Pinpoint the cell where the given text exists, returning its (x, y) midpoint coordinate. 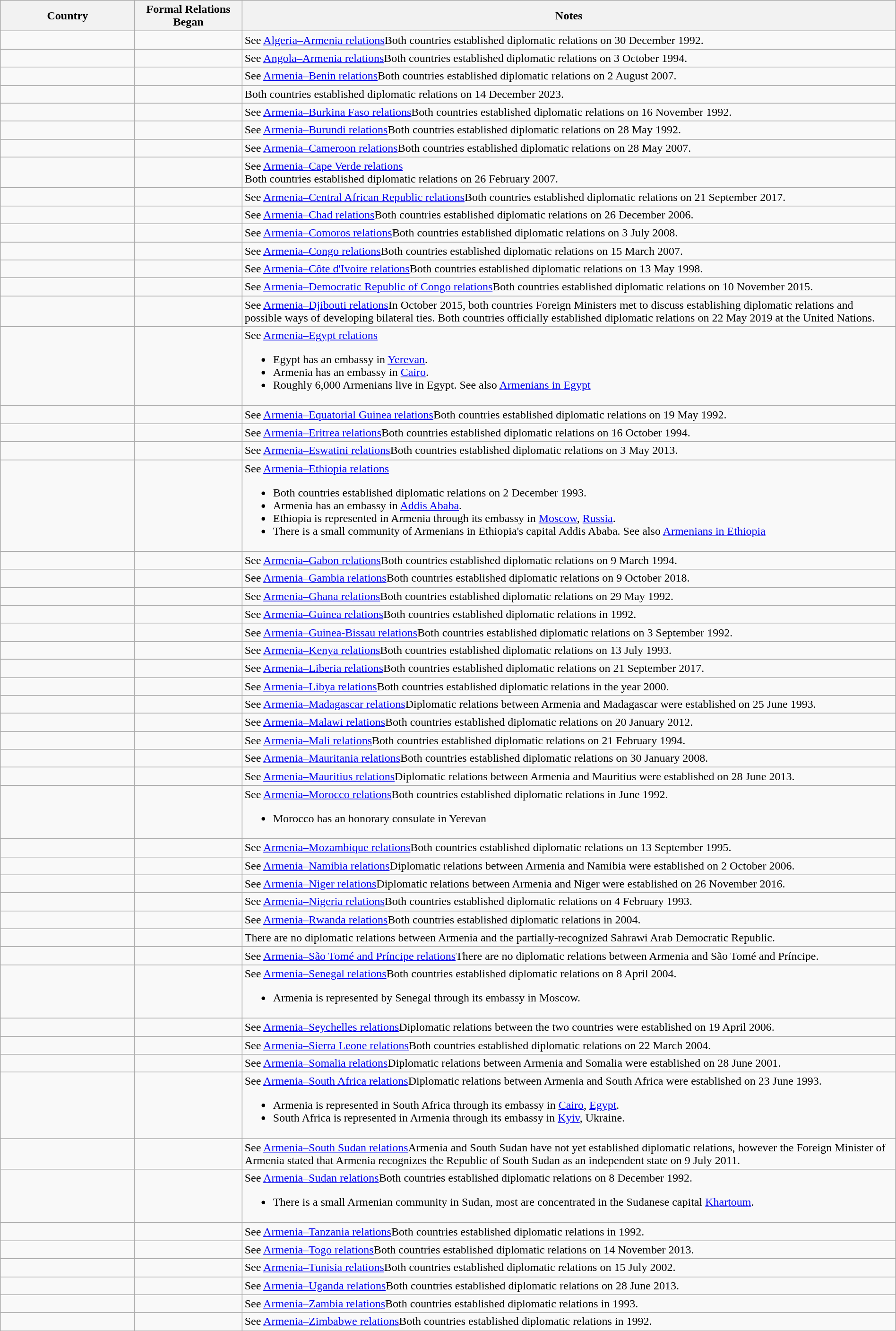
See Angola–Armenia relationsBoth countries established diplomatic relations on 3 October 1994. (569, 58)
See Armenia–Guinea relationsBoth countries established diplomatic relations in 1992. (569, 614)
See Armenia–Mali relationsBoth countries established diplomatic relations on 21 February 1994. (569, 740)
See Armenia–Equatorial Guinea relationsBoth countries established diplomatic relations on 19 May 1992. (569, 415)
See Armenia–Togo relationsBoth countries established diplomatic relations on 14 November 2013. (569, 1250)
See Armenia–Libya relationsBoth countries established diplomatic relations in the year 2000. (569, 686)
See Armenia–Comoros relationsBoth countries established diplomatic relations on 3 July 2008. (569, 233)
See Armenia–Congo relationsBoth countries established diplomatic relations on 15 March 2007. (569, 251)
See Armenia–Malawi relationsBoth countries established diplomatic relations on 20 January 2012. (569, 722)
See Armenia–Zimbabwe relationsBoth countries established diplomatic relations in 1992. (569, 1322)
See Armenia–Mozambique relationsBoth countries established diplomatic relations on 13 September 1995. (569, 848)
See Armenia–Chad relationsBoth countries established diplomatic relations on 26 December 2006. (569, 215)
See Armenia–Somalia relationsDiplomatic relations between Armenia and Somalia were established on 28 June 2001. (569, 1063)
See Armenia–Ghana relationsBoth countries established diplomatic relations on 29 May 1992. (569, 596)
See Armenia–Niger relationsDiplomatic relations between Armenia and Niger were established on 26 November 2016. (569, 884)
See Armenia–Zambia relationsBoth countries established diplomatic relations in 1993. (569, 1304)
See Armenia–Benin relationsBoth countries established diplomatic relations on 2 August 2007. (569, 76)
See Armenia–Central African Republic relationsBoth countries established diplomatic relations on 21 September 2017. (569, 197)
See Armenia–Uganda relationsBoth countries established diplomatic relations on 28 June 2013. (569, 1286)
See Armenia–Seychelles relationsDiplomatic relations between the two countries were established on 19 April 2006. (569, 1027)
See Armenia–São Tomé and Príncipe relationsThere are no diplomatic relations between Armenia and São Tomé and Príncipe. (569, 956)
See Armenia–Mauritania relationsBoth countries established diplomatic relations on 30 January 2008. (569, 758)
See Armenia–Madagascar relationsDiplomatic relations between Armenia and Madagascar were established on 25 June 1993. (569, 705)
See Armenia–Nigeria relationsBoth countries established diplomatic relations on 4 February 1993. (569, 902)
See Armenia–Democratic Republic of Congo relationsBoth countries established diplomatic relations on 10 November 2015. (569, 287)
See Armenia–Eswatini relationsBoth countries established diplomatic relations on 3 May 2013. (569, 451)
See Armenia–Guinea-Bissau relationsBoth countries established diplomatic relations on 3 September 1992. (569, 632)
See Armenia–Cape Verde relationsBoth countries established diplomatic relations on 26 February 2007. (569, 172)
See Armenia–Burundi relationsBoth countries established diplomatic relations on 28 May 1992. (569, 130)
See Armenia–Liberia relationsBoth countries established diplomatic relations on 21 September 2017. (569, 668)
See Armenia–Cameroon relationsBoth countries established diplomatic relations on 28 May 2007. (569, 148)
See Armenia–Mauritius relationsDiplomatic relations between Armenia and Mauritius were established on 28 June 2013. (569, 776)
See Armenia–Tanzania relationsBoth countries established diplomatic relations in 1992. (569, 1232)
There are no diplomatic relations between Armenia and the partially-recognized Sahrawi Arab Democratic Republic. (569, 938)
See Armenia–Kenya relationsBoth countries established diplomatic relations on 13 July 1993. (569, 650)
See Armenia–Rwanda relationsBoth countries established diplomatic relations in 2004. (569, 920)
Notes (569, 16)
See Armenia–Morocco relationsBoth countries established diplomatic relations in June 1992.Morocco has an honorary consulate in Yerevan (569, 812)
See Armenia–Tunisia relationsBoth countries established diplomatic relations on 15 July 2002. (569, 1268)
Formal Relations Began (188, 16)
Both countries established diplomatic relations on 14 December 2023. (569, 94)
See Armenia–Namibia relationsDiplomatic relations between Armenia and Namibia were established on 2 October 2006. (569, 866)
See Armenia–Côte d'Ivoire relationsBoth countries established diplomatic relations on 13 May 1998. (569, 269)
See Armenia–Gabon relationsBoth countries established diplomatic relations on 9 March 1994. (569, 560)
Country (68, 16)
See Armenia–Gambia relationsBoth countries established diplomatic relations on 9 October 2018. (569, 578)
See Algeria–Armenia relationsBoth countries established diplomatic relations on 30 December 1992. (569, 40)
See Armenia–Eritrea relationsBoth countries established diplomatic relations on 16 October 1994. (569, 433)
See Armenia–Sierra Leone relationsBoth countries established diplomatic relations on 22 March 2004. (569, 1045)
See Armenia–Burkina Faso relationsBoth countries established diplomatic relations on 16 November 1992. (569, 112)
